Identify which cell holds the provided text, then report its (x, y) central coordinate. 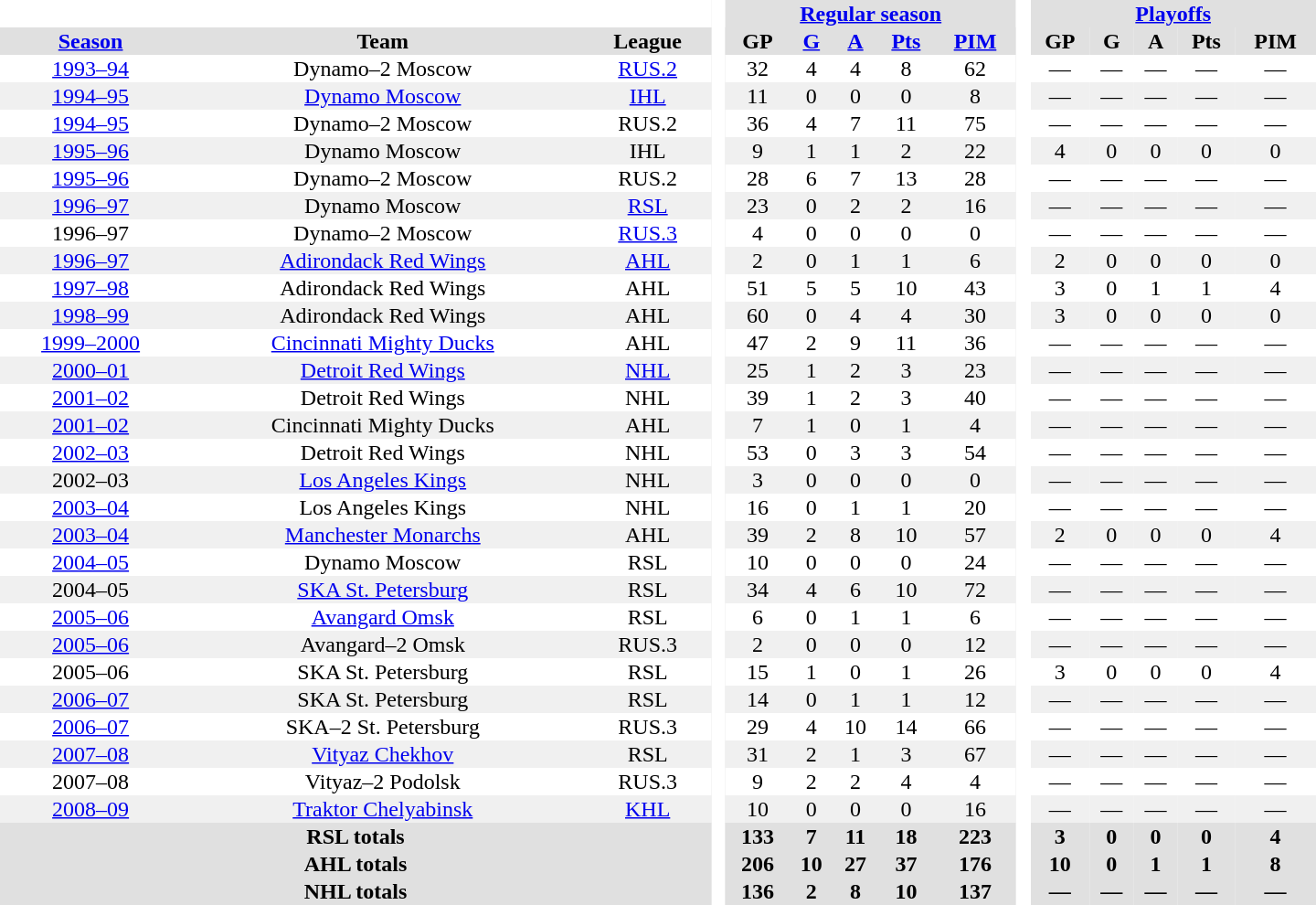
27 (855, 864)
Playoffs (1173, 14)
Manchester Monarchs (382, 535)
75 (976, 123)
18 (906, 836)
37 (906, 864)
30 (976, 315)
26 (976, 672)
53 (758, 452)
1997–98 (90, 288)
NHL totals (356, 891)
51 (758, 288)
136 (758, 891)
32 (758, 69)
22 (976, 151)
SKA–2 St. Petersburg (382, 727)
206 (758, 864)
176 (976, 864)
2000–01 (90, 370)
KHL (647, 809)
Season (90, 41)
League (647, 41)
62 (976, 69)
Vityaz–2 Podolsk (382, 782)
RSL totals (356, 836)
31 (758, 754)
Avangard Omsk (382, 617)
57 (976, 535)
20 (976, 507)
15 (758, 672)
43 (976, 288)
1998–99 (90, 315)
1993–94 (90, 69)
60 (758, 315)
13 (906, 178)
Regular season (870, 14)
29 (758, 727)
223 (976, 836)
54 (976, 452)
Avangard–2 Omsk (382, 644)
67 (976, 754)
34 (758, 590)
AHL totals (356, 864)
Traktor Chelyabinsk (382, 809)
66 (976, 727)
25 (758, 370)
2008–09 (90, 809)
133 (758, 836)
47 (758, 343)
72 (976, 590)
1999–2000 (90, 343)
Team (382, 41)
Vityaz Chekhov (382, 754)
24 (976, 562)
40 (976, 398)
137 (976, 891)
